Find where the given text appears and provide that cell's center as (X, Y) coordinate. 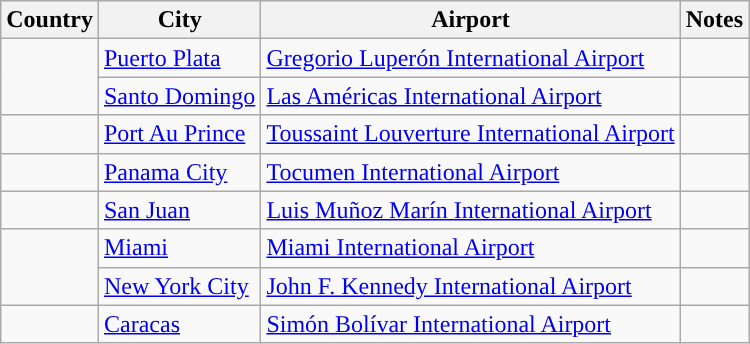
Puerto Plata (179, 58)
Santo Domingo (179, 96)
Miami International Airport (470, 248)
Country (50, 20)
Las Américas International Airport (470, 96)
Toussaint Louverture International Airport (470, 134)
Gregorio Luperón International Airport (470, 58)
New York City (179, 286)
John F. Kennedy International Airport (470, 286)
Caracas (179, 324)
San Juan (179, 210)
Airport (470, 20)
Panama City (179, 172)
Simón Bolívar International Airport (470, 324)
City (179, 20)
Notes (714, 20)
Tocumen International Airport (470, 172)
Port Au Prince (179, 134)
Miami (179, 248)
Luis Muñoz Marín International Airport (470, 210)
